Return the [x, y] coordinate for the center point of the cell that contains the specified text.  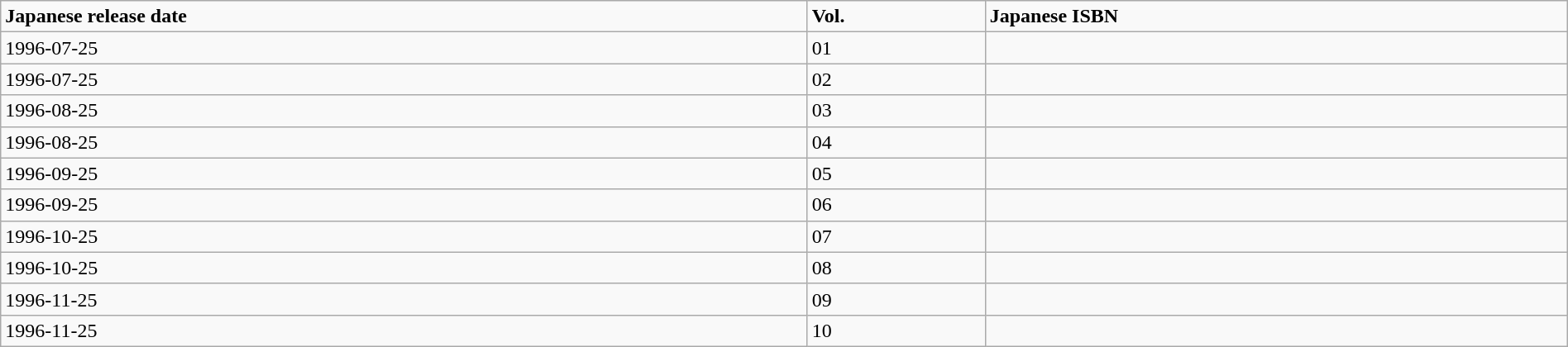
03 [896, 111]
Japanese ISBN [1276, 17]
01 [896, 48]
07 [896, 236]
06 [896, 205]
05 [896, 173]
Japanese release date [404, 17]
10 [896, 330]
09 [896, 299]
08 [896, 268]
Vol. [896, 17]
02 [896, 79]
04 [896, 142]
